Determine the [x, y] coordinate at the center of the cell enclosing the given text.  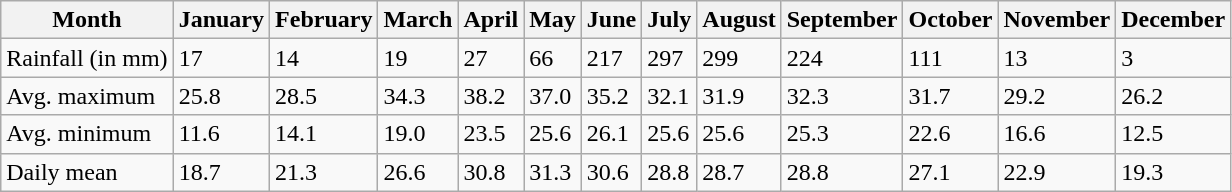
224 [842, 58]
26.1 [611, 134]
3 [1174, 58]
14 [324, 58]
17 [221, 58]
19.3 [1174, 172]
299 [739, 58]
28.5 [324, 96]
Rainfall (in mm) [87, 58]
29.2 [1057, 96]
26.2 [1174, 96]
37.0 [553, 96]
Avg. minimum [87, 134]
27 [491, 58]
66 [553, 58]
September [842, 20]
12.5 [1174, 134]
November [1057, 20]
25.3 [842, 134]
11.6 [221, 134]
October [950, 20]
Avg. maximum [87, 96]
16.6 [1057, 134]
May [553, 20]
19 [418, 58]
Month [87, 20]
April [491, 20]
August [739, 20]
31.3 [553, 172]
13 [1057, 58]
19.0 [418, 134]
30.6 [611, 172]
34.3 [418, 96]
32.1 [670, 96]
22.6 [950, 134]
22.9 [1057, 172]
Daily mean [87, 172]
31.9 [739, 96]
December [1174, 20]
February [324, 20]
23.5 [491, 134]
297 [670, 58]
18.7 [221, 172]
28.7 [739, 172]
January [221, 20]
21.3 [324, 172]
27.1 [950, 172]
30.8 [491, 172]
35.2 [611, 96]
14.1 [324, 134]
July [670, 20]
38.2 [491, 96]
32.3 [842, 96]
March [418, 20]
111 [950, 58]
31.7 [950, 96]
26.6 [418, 172]
25.8 [221, 96]
June [611, 20]
217 [611, 58]
